Determine the (X, Y) coordinate at the center of the cell enclosing the given text.  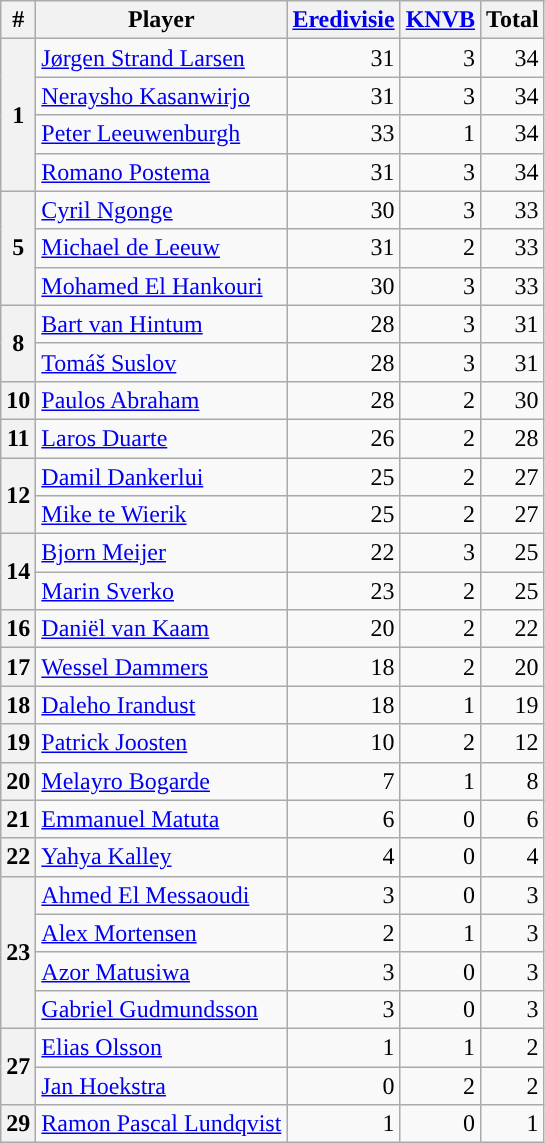
Bjorn Meijer (162, 553)
Cyril Ngonge (162, 210)
Yahya Kalley (162, 857)
14 (18, 572)
11 (18, 438)
Daniël van Kaam (162, 629)
Laros Duarte (162, 438)
Jan Hoekstra (162, 1085)
21 (18, 819)
16 (18, 629)
17 (18, 667)
Bart van Hintum (162, 324)
Jørgen Strand Larsen (162, 58)
Alex Mortensen (162, 933)
Wessel Dammers (162, 667)
Damil Dankerlui (162, 477)
Player (162, 20)
# (18, 20)
Total (513, 20)
KNVB (440, 20)
7 (344, 781)
Marin Sverko (162, 591)
Azor Matusiwa (162, 971)
Paulos Abraham (162, 400)
Emmanuel Matuta (162, 819)
Gabriel Gudmundsson (162, 1009)
Ramon Pascal Lundqvist (162, 1124)
Neraysho Kasanwirjo (162, 96)
Michael de Leeuw (162, 248)
Peter Leeuwenburgh (162, 134)
Ahmed El Messaoudi (162, 895)
Romano Postema (162, 172)
Tomáš Suslov (162, 362)
Melayro Bogarde (162, 781)
29 (18, 1124)
Elias Olsson (162, 1047)
Eredivisie (344, 20)
5 (18, 248)
26 (344, 438)
Patrick Joosten (162, 743)
Mohamed El Hankouri (162, 286)
Mike te Wierik (162, 515)
Daleho Irandust (162, 705)
